Pinpoint the cell where the given text exists, returning its [x, y] midpoint coordinate. 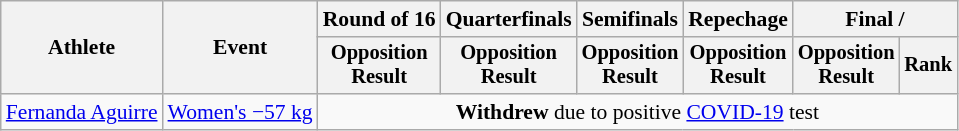
Semifinals [630, 19]
Final / [875, 19]
Rank [928, 66]
Withdrew due to positive COVID-19 test [638, 112]
Fernanda Aguirre [82, 112]
Event [240, 48]
Quarterfinals [509, 19]
Repechage [738, 19]
Athlete [82, 48]
Round of 16 [380, 19]
Women's −57 kg [240, 112]
